Return the (x, y) coordinate for the center point of the cell that contains the specified text.  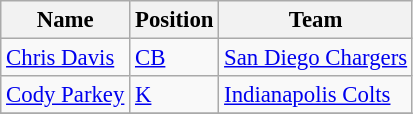
San Diego Chargers (316, 58)
Cody Parkey (66, 95)
Position (174, 20)
Team (316, 20)
CB (174, 58)
Chris Davis (66, 58)
K (174, 95)
Name (66, 20)
Indianapolis Colts (316, 95)
